Output the (x, y) coordinate of the center of the cell containing the given text.  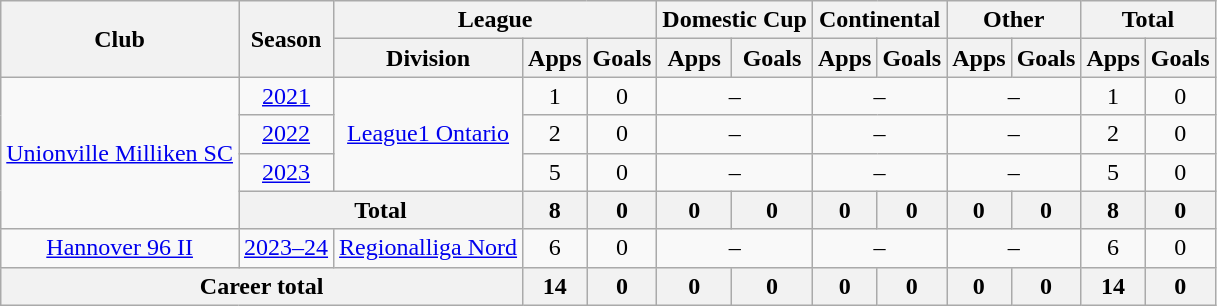
2021 (286, 96)
Division (428, 58)
League (496, 20)
Season (286, 39)
Hannover 96 II (120, 248)
2022 (286, 134)
Regionalliga Nord (428, 248)
2023 (286, 172)
Other (1014, 20)
Career total (262, 286)
Continental (879, 20)
Unionville Milliken SC (120, 153)
Domestic Cup (735, 20)
League1 Ontario (428, 134)
Club (120, 39)
2023–24 (286, 248)
